Return (x, y) of the center of cell containing provided text 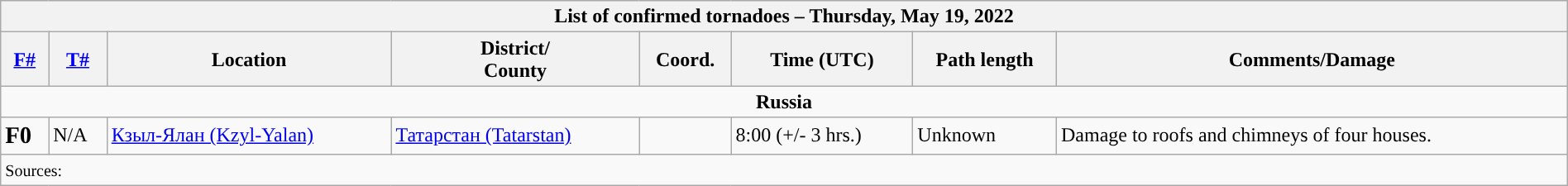
List of confirmed tornadoes – Thursday, May 19, 2022 (784, 17)
Comments/Damage (1312, 60)
8:00 (+/- 3 hrs.) (822, 136)
Кзыл-Ялан (Kzyl-Yalan) (249, 136)
Sources: (784, 169)
F# (25, 60)
District/County (515, 60)
T# (78, 60)
Path length (985, 60)
F0 (25, 136)
N/A (78, 136)
Location (249, 60)
Coord. (685, 60)
Russia (784, 102)
Unknown (985, 136)
Time (UTC) (822, 60)
Татарстан (Tatarstan) (515, 136)
Damage to roofs and chimneys of four houses. (1312, 136)
